Detect which cell encompasses the target text, then output its (x, y) center coordinate. 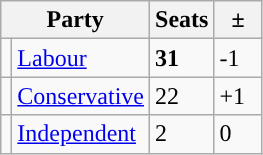
31 (182, 58)
± (238, 20)
+1 (238, 96)
Conservative (81, 96)
0 (238, 134)
2 (182, 134)
Party (76, 20)
-1 (238, 58)
22 (182, 96)
Independent (81, 134)
Labour (81, 58)
Seats (182, 20)
